Extract the [X, Y] coordinate from the center of the cell holding the provided text.  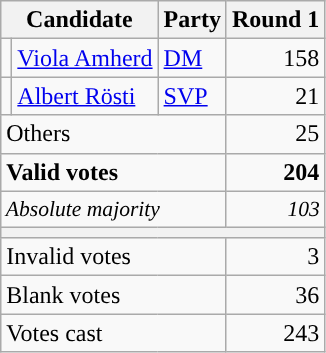
Invalid votes [114, 257]
Round 1 [275, 20]
243 [275, 333]
21 [275, 96]
36 [275, 295]
Candidate [80, 20]
204 [275, 172]
103 [275, 209]
DM [192, 58]
Absolute majority [114, 209]
3 [275, 257]
Votes cast [114, 333]
Others [114, 134]
25 [275, 134]
Albert Rösti [85, 96]
Viola Amherd [85, 58]
Party [192, 20]
SVP [192, 96]
Valid votes [114, 172]
158 [275, 58]
Blank votes [114, 295]
